Find where the given text appears and provide that cell's center as (x, y) coordinate. 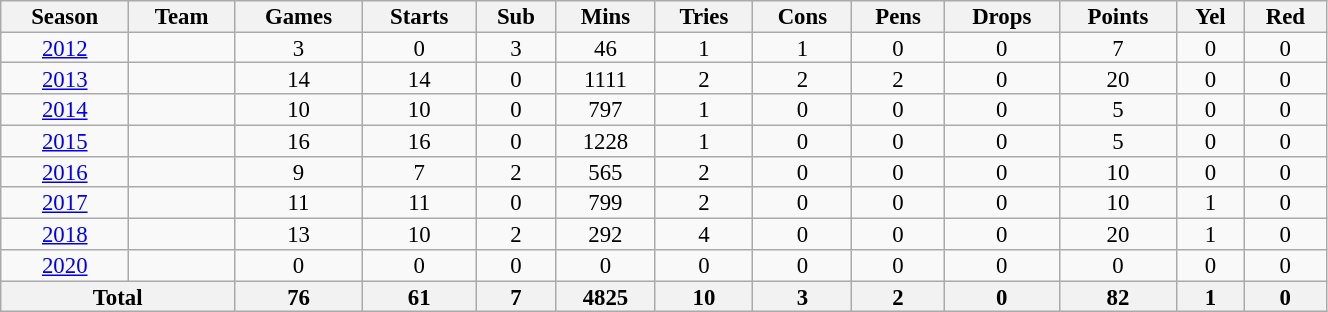
Games (299, 16)
Pens (898, 16)
Drops (1002, 16)
1111 (606, 78)
82 (1118, 296)
61 (420, 296)
292 (606, 234)
Red (1285, 16)
Tries (704, 16)
Total (118, 296)
797 (606, 110)
2020 (65, 266)
Starts (420, 16)
4 (704, 234)
4825 (606, 296)
2016 (65, 172)
565 (606, 172)
Cons (802, 16)
2018 (65, 234)
Yel (1211, 16)
46 (606, 48)
799 (606, 204)
2015 (65, 140)
9 (299, 172)
13 (299, 234)
2014 (65, 110)
2012 (65, 48)
Sub (516, 16)
Mins (606, 16)
Team (182, 16)
2013 (65, 78)
Season (65, 16)
Points (1118, 16)
2017 (65, 204)
76 (299, 296)
1228 (606, 140)
